From the cell containing the given text, extract its center point as (X, Y) coordinate. 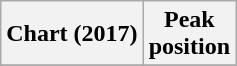
Chart (2017) (72, 34)
Peakposition (189, 34)
